Provide the [x, y] coordinate of the cell's center where the given text is located.  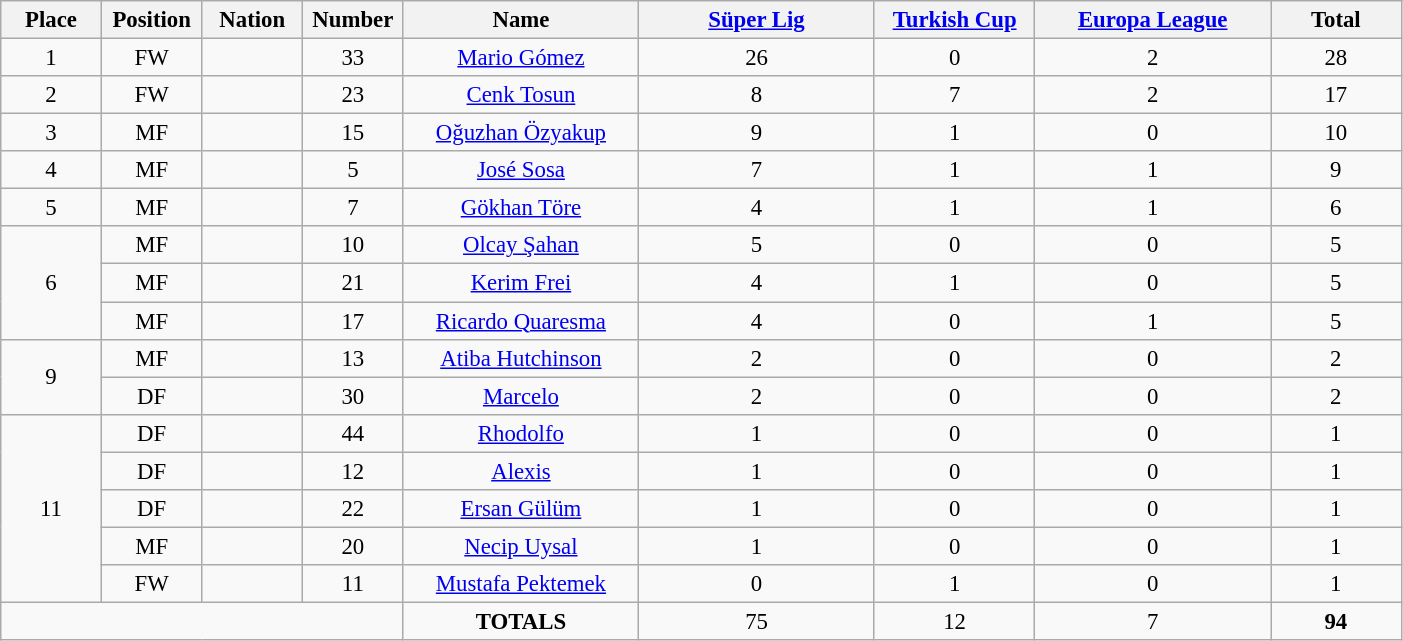
22 [354, 509]
Marcelo [521, 396]
33 [354, 58]
13 [354, 358]
15 [354, 133]
Kerim Frei [521, 283]
8 [757, 95]
Mario Gómez [521, 58]
Position [152, 20]
Süper Lig [757, 20]
Name [521, 20]
Rhodolfo [521, 433]
Mustafa Pektemek [521, 584]
75 [757, 621]
Atiba Hutchinson [521, 358]
Olcay Şahan [521, 245]
30 [354, 396]
Ricardo Quaresma [521, 321]
23 [354, 95]
Number [354, 20]
Gökhan Töre [521, 208]
Turkish Cup [954, 20]
21 [354, 283]
Europa League [1153, 20]
20 [354, 546]
94 [1336, 621]
Nation [252, 20]
26 [757, 58]
Ersan Gülüm [521, 509]
44 [354, 433]
José Sosa [521, 170]
Cenk Tosun [521, 95]
TOTALS [521, 621]
Place [52, 20]
Necip Uysal [521, 546]
Oğuzhan Özyakup [521, 133]
Alexis [521, 471]
3 [52, 133]
Total [1336, 20]
28 [1336, 58]
